Locate the cell with the specified text and output its (X, Y) center coordinate. 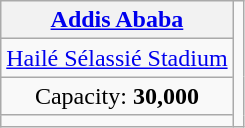
Capacity: 30,000 (117, 96)
Hailé Sélassié Stadium (117, 58)
Addis Ababa (117, 20)
